Search for the cell housing the specified text and yield its (x, y) center coordinate. 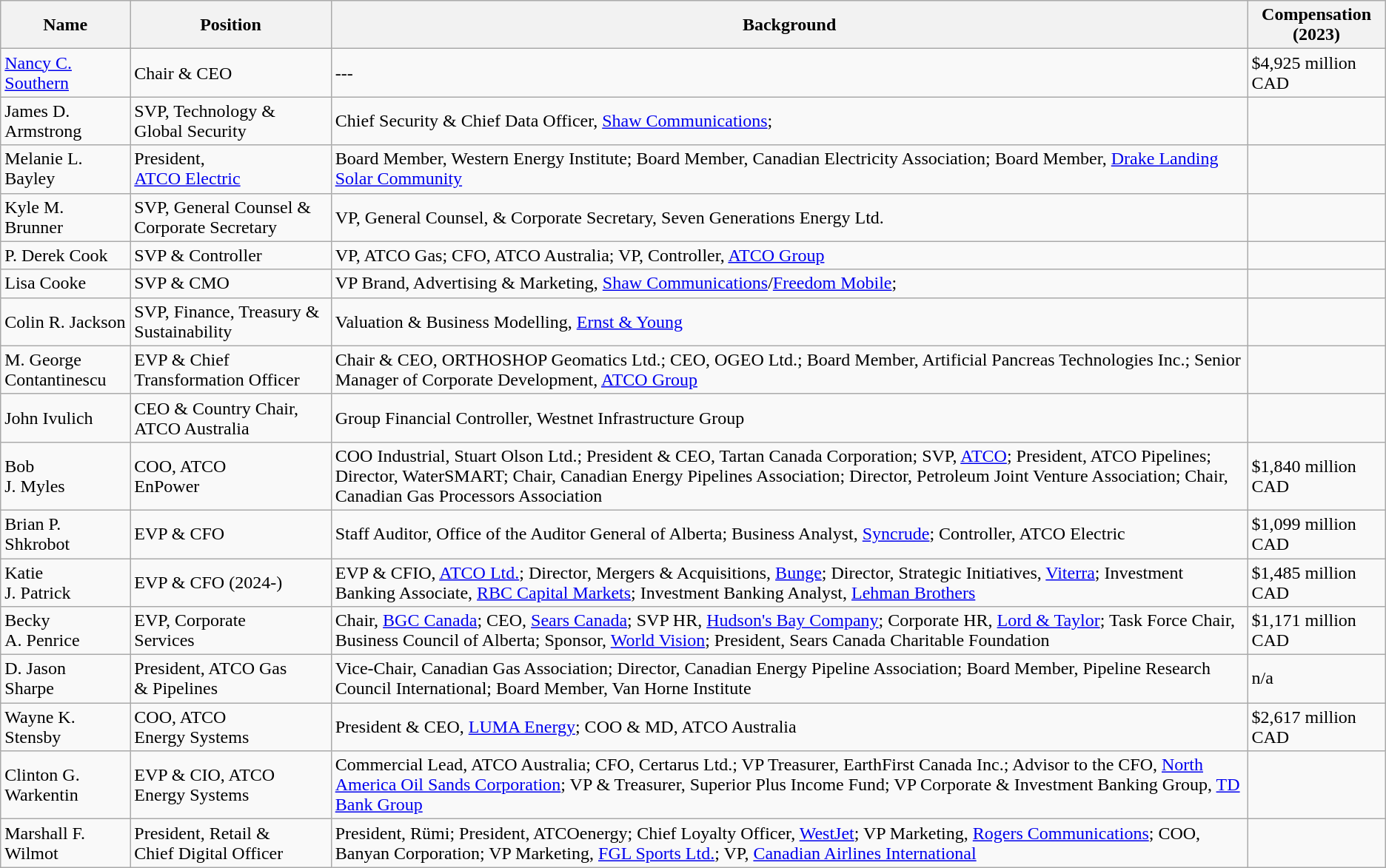
Staff Auditor, Office of the Auditor General of Alberta; Business Analyst, Syncrude; Controller, ATCO Electric (789, 534)
EVP, CorporateServices (231, 630)
Board Member, Western Energy Institute; Board Member, Canadian Electricity Association; Board Member, Drake Landing Solar Community (789, 169)
President, Retail &Chief Digital Officer (231, 844)
D. JasonSharpe (65, 679)
SVP, General Counsel & Corporate Secretary (231, 218)
President & CEO, LUMA Energy; COO & MD, ATCO Australia (789, 727)
KatieJ. Patrick (65, 582)
SVP & Controller (231, 255)
$4,925 million CAD (1316, 73)
BeckyA. Penrice (65, 630)
EVP & CFO (2024-) (231, 582)
Position (231, 25)
$1,171 million CAD (1316, 630)
COO, ATCOEnPower (231, 476)
SVP & CMO (231, 283)
EVP & ChiefTransformation Officer (231, 370)
VP, ATCO Gas; CFO, ATCO Australia; VP, Controller, ATCO Group (789, 255)
M. GeorgeContantinescu (65, 370)
Marshall F.Wilmot (65, 844)
Brian P.Shkrobot (65, 534)
P. Derek Cook (65, 255)
$2,617 million CAD (1316, 727)
John Ivulich (65, 417)
--- (789, 73)
COO, ATCOEnergy Systems (231, 727)
SVP, Technology &Global Security (231, 121)
$1,840 million CAD (1316, 476)
Background (789, 25)
Wayne K.Stensby (65, 727)
SVP, Finance, Treasury & Sustainability (231, 321)
Colin R. Jackson (65, 321)
EVP & CIO, ATCOEnergy Systems (231, 785)
Chair & CEO (231, 73)
VP, General Counsel, & Corporate Secretary, Seven Generations Energy Ltd. (789, 218)
James D. Armstrong (65, 121)
Chief Security & Chief Data Officer, Shaw Communications; (789, 121)
VP Brand, Advertising & Marketing, Shaw Communications/Freedom Mobile; (789, 283)
Clinton G. Warkentin (65, 785)
Lisa Cooke (65, 283)
Melanie L. Bayley (65, 169)
$1,485 million CAD (1316, 582)
$1,099 million CAD (1316, 534)
EVP & CFO (231, 534)
President, ATCO Gas& Pipelines (231, 679)
President,ATCO Electric (231, 169)
Group Financial Controller, Westnet Infrastructure Group (789, 417)
Nancy C.Southern (65, 73)
Compensation (2023) (1316, 25)
CEO & Country Chair,ATCO Australia (231, 417)
Name (65, 25)
Valuation & Business Modelling, Ernst & Young (789, 321)
BobJ. Myles (65, 476)
n/a (1316, 679)
Kyle M.Brunner (65, 218)
